Find where the given text appears and provide that cell's center as (x, y) coordinate. 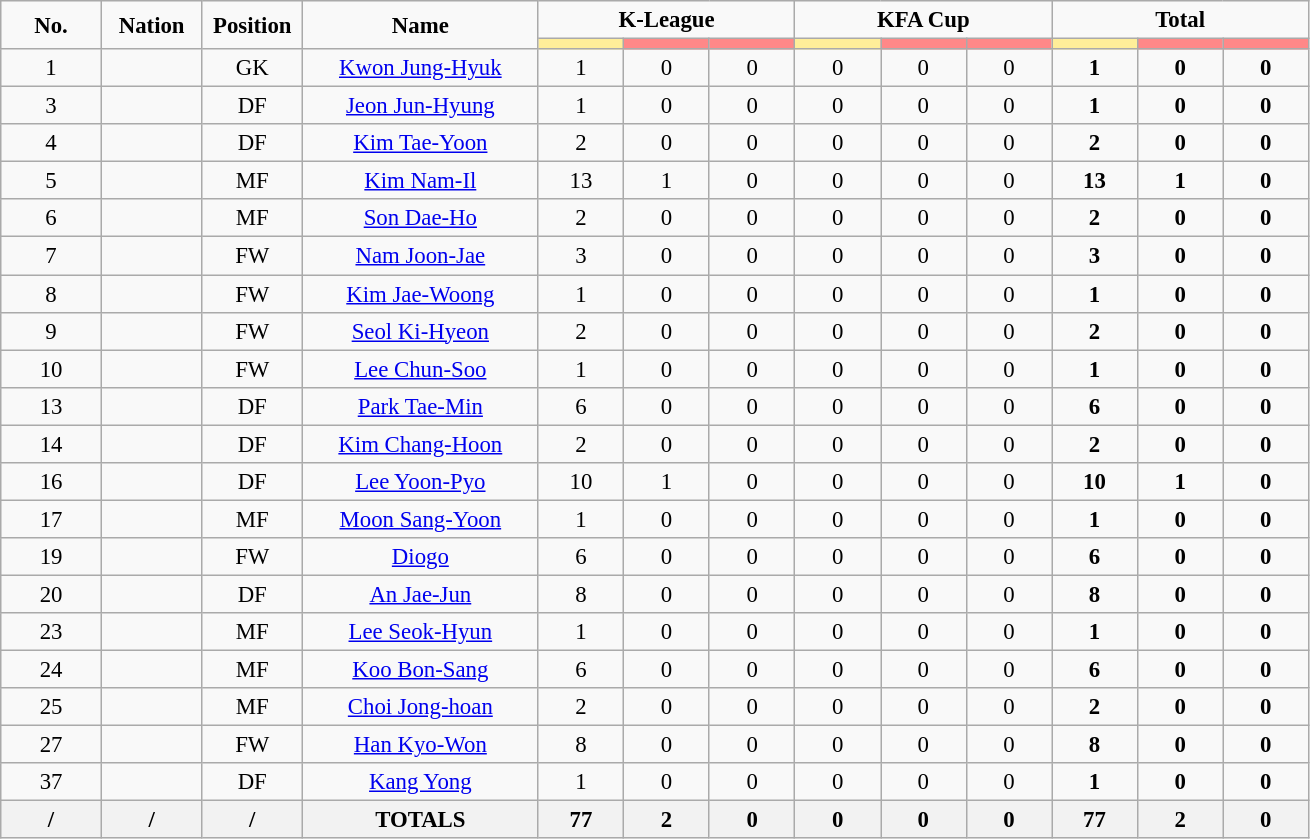
Kang Yong (421, 782)
Lee Seok-Hyun (421, 632)
Kim Nam-Il (421, 181)
Son Dae-Ho (421, 219)
Lee Chun-Soo (421, 369)
GK (252, 68)
9 (52, 331)
KFA Cup (924, 20)
Kim Tae-Yoon (421, 143)
Han Kyo-Won (421, 745)
Moon Sang-Yoon (421, 519)
37 (52, 782)
Position (252, 25)
An Jae-Jun (421, 594)
16 (52, 482)
Park Tae-Min (421, 406)
14 (52, 444)
7 (52, 256)
20 (52, 594)
4 (52, 143)
K-League (666, 20)
No. (52, 25)
Name (421, 25)
Kwon Jung-Hyuk (421, 68)
Koo Bon-Sang (421, 670)
19 (52, 557)
Total (1180, 20)
Nation (152, 25)
Kim Jae-Woong (421, 294)
Jeon Jun-Hyung (421, 106)
25 (52, 707)
Lee Yoon-Pyo (421, 482)
Nam Joon-Jae (421, 256)
Kim Chang-Hoon (421, 444)
Seol Ki-Hyeon (421, 331)
Choi Jong-hoan (421, 707)
17 (52, 519)
27 (52, 745)
24 (52, 670)
23 (52, 632)
TOTALS (421, 820)
5 (52, 181)
Diogo (421, 557)
